Return the [X, Y] coordinate for the center point of the cell that contains the specified text.  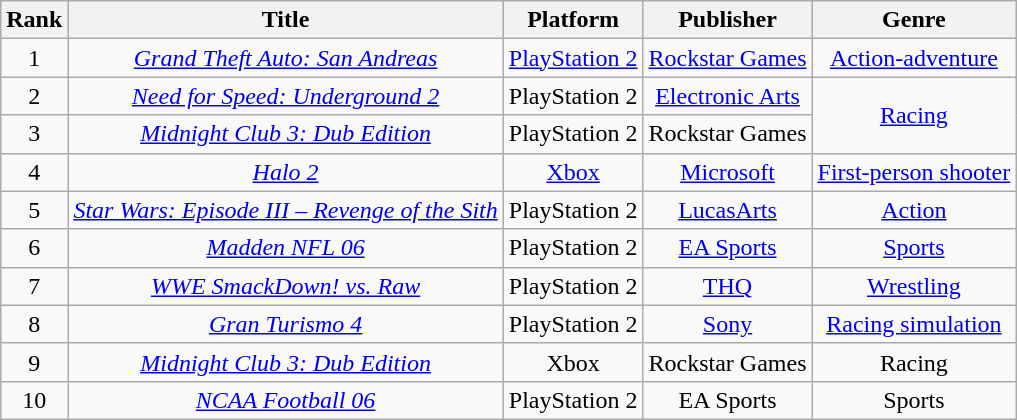
Madden NFL 06 [286, 248]
1 [34, 58]
Halo 2 [286, 172]
Genre [914, 20]
THQ [728, 286]
Racing simulation [914, 324]
Electronic Arts [728, 96]
2 [34, 96]
9 [34, 362]
8 [34, 324]
Rank [34, 20]
5 [34, 210]
WWE SmackDown! vs. Raw [286, 286]
Microsoft [728, 172]
First-person shooter [914, 172]
Sony [728, 324]
10 [34, 400]
Grand Theft Auto: San Andreas [286, 58]
Platform [573, 20]
Action [914, 210]
LucasArts [728, 210]
6 [34, 248]
3 [34, 134]
Gran Turismo 4 [286, 324]
Action-adventure [914, 58]
7 [34, 286]
4 [34, 172]
NCAA Football 06 [286, 400]
Publisher [728, 20]
Title [286, 20]
Wrestling [914, 286]
Star Wars: Episode III – Revenge of the Sith [286, 210]
Need for Speed: Underground 2 [286, 96]
